Detect which cell encompasses the target text, then output its [x, y] center coordinate. 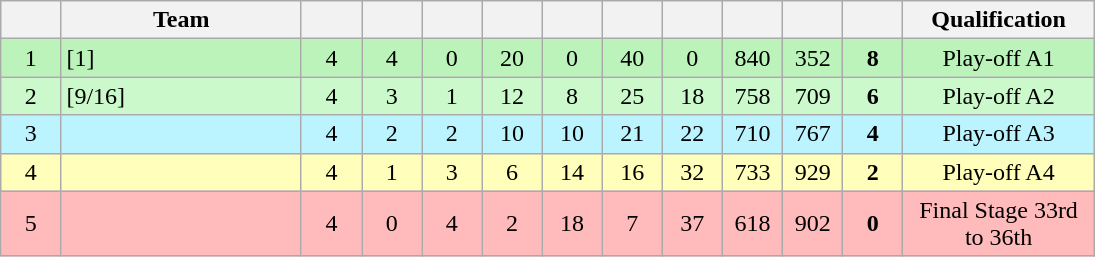
758 [752, 96]
929 [813, 172]
618 [752, 224]
Qualification [998, 20]
Play-off A4 [998, 172]
709 [813, 96]
Final Stage 33rd to 36th [998, 224]
22 [692, 134]
733 [752, 172]
[9/16] [182, 96]
Play-off A1 [998, 58]
21 [632, 134]
352 [813, 58]
25 [632, 96]
710 [752, 134]
Play-off A3 [998, 134]
32 [692, 172]
767 [813, 134]
902 [813, 224]
Play-off A2 [998, 96]
7 [632, 224]
12 [512, 96]
Team [182, 20]
[1] [182, 58]
40 [632, 58]
20 [512, 58]
37 [692, 224]
14 [572, 172]
16 [632, 172]
840 [752, 58]
5 [31, 224]
